Pinpoint the cell where the given text exists, returning its (x, y) midpoint coordinate. 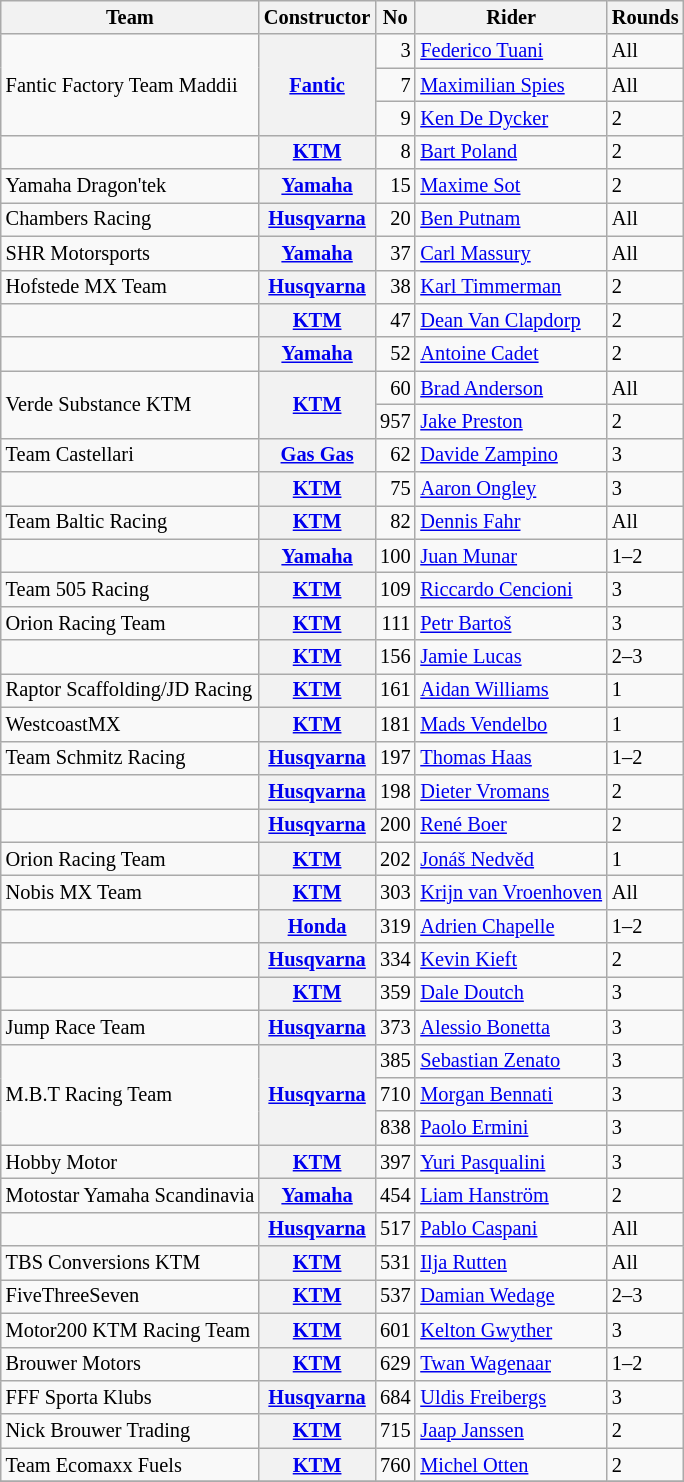
15 (395, 186)
385 (395, 1061)
109 (395, 589)
161 (395, 690)
Petr Bartoš (511, 623)
319 (395, 926)
957 (395, 421)
Mads Vendelbo (511, 724)
Verde Substance KTM (130, 404)
Team Castellari (130, 455)
Hofstede MX Team (130, 287)
Juan Munar (511, 556)
Maxime Sot (511, 186)
197 (395, 758)
Ilja Rutten (511, 1263)
454 (395, 1195)
9 (395, 118)
Ben Putnam (511, 219)
Paolo Ermini (511, 1128)
Kelton Gwyther (511, 1330)
Honda (317, 926)
37 (395, 253)
Chambers Racing (130, 219)
715 (395, 1431)
Motor200 KTM Racing Team (130, 1330)
710 (395, 1094)
198 (395, 791)
Antoine Cadet (511, 354)
Krijn van Vroenhoven (511, 892)
Team Ecomaxx Fuels (130, 1465)
Jaap Janssen (511, 1431)
629 (395, 1364)
Adrien Chapelle (511, 926)
Michel Otten (511, 1465)
Fantic (317, 84)
Federico Tuani (511, 51)
47 (395, 320)
Team Schmitz Racing (130, 758)
Rider (511, 17)
181 (395, 724)
Carl Massury (511, 253)
Kevin Kieft (511, 960)
62 (395, 455)
Dieter Vromans (511, 791)
FFF Sporta Klubs (130, 1397)
Sebastian Zenato (511, 1061)
Twan Wagenaar (511, 1364)
Morgan Bennati (511, 1094)
38 (395, 287)
334 (395, 960)
537 (395, 1296)
517 (395, 1229)
Dennis Fahr (511, 522)
Motostar Yamaha Scandinavia (130, 1195)
52 (395, 354)
7 (395, 85)
397 (395, 1162)
Davide Zampino (511, 455)
Aaron Ongley (511, 489)
Jake Preston (511, 421)
760 (395, 1465)
WestcoastMX (130, 724)
Dean Van Clapdorp (511, 320)
Jump Race Team (130, 1027)
202 (395, 859)
Jonáš Nedvěd (511, 859)
82 (395, 522)
Bart Poland (511, 152)
Jamie Lucas (511, 657)
FiveThreeSeven (130, 1296)
Team 505 Racing (130, 589)
200 (395, 825)
Damian Wedage (511, 1296)
Brouwer Motors (130, 1364)
Team (130, 17)
373 (395, 1027)
Nobis MX Team (130, 892)
Team Baltic Racing (130, 522)
Yuri Pasqualini (511, 1162)
Alessio Bonetta (511, 1027)
TBS Conversions KTM (130, 1263)
Hobby Motor (130, 1162)
601 (395, 1330)
Pablo Caspani (511, 1229)
Maximilian Spies (511, 85)
156 (395, 657)
Rounds (646, 17)
Ken De Dycker (511, 118)
Liam Hanström (511, 1195)
René Boer (511, 825)
359 (395, 993)
111 (395, 623)
60 (395, 388)
838 (395, 1128)
303 (395, 892)
Brad Anderson (511, 388)
SHR Motorsports (130, 253)
684 (395, 1397)
M.B.T Racing Team (130, 1094)
8 (395, 152)
Raptor Scaffolding/JD Racing (130, 690)
Constructor (317, 17)
Nick Brouwer Trading (130, 1431)
Aidan Williams (511, 690)
No (395, 17)
Dale Doutch (511, 993)
Riccardo Cencioni (511, 589)
Fantic Factory Team Maddii (130, 84)
100 (395, 556)
531 (395, 1263)
Thomas Haas (511, 758)
Yamaha Dragon'tek (130, 186)
Uldis Freibergs (511, 1397)
20 (395, 219)
75 (395, 489)
Gas Gas (317, 455)
Karl Timmerman (511, 287)
